Return (x, y) of the center of cell containing provided text 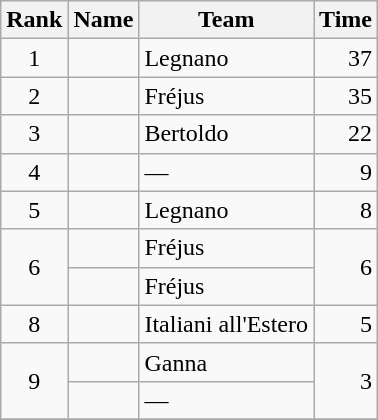
2 (34, 96)
1 (34, 58)
Ganna (226, 362)
Bertoldo (226, 134)
22 (346, 134)
35 (346, 96)
Rank (34, 20)
Italiani all'Estero (226, 324)
Time (346, 20)
37 (346, 58)
Team (226, 20)
4 (34, 172)
Name (104, 20)
